Return (X, Y) of the center of cell containing provided text 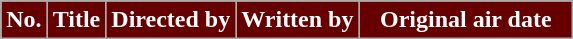
Written by (298, 20)
Directed by (171, 20)
No. (24, 20)
Title (76, 20)
Original air date (466, 20)
